For the text-containing cell, return its midpoint in (X, Y) coordinate format. 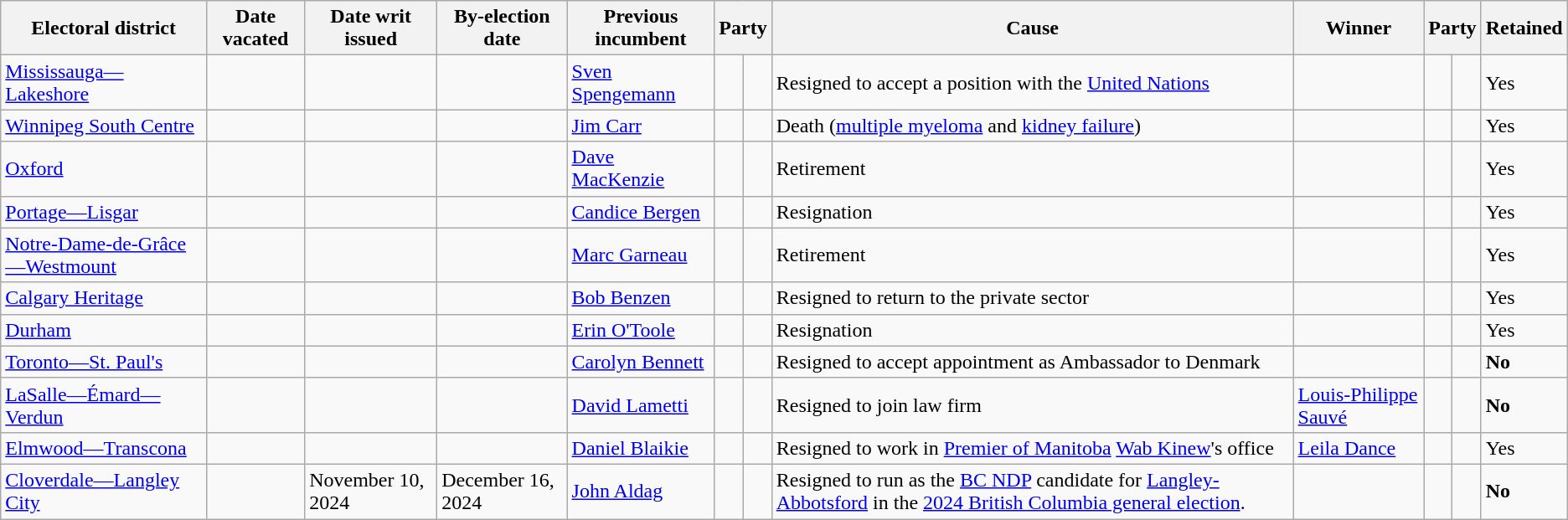
Cause (1032, 28)
Resigned to join law firm (1032, 405)
Cloverdale—Langley City (104, 491)
Resigned to run as the BC NDP candidate for Langley-Abbotsford in the 2024 British Columbia general election. (1032, 491)
David Lametti (641, 405)
Carolyn Bennett (641, 362)
Leila Dance (1359, 448)
Durham (104, 330)
Bob Benzen (641, 298)
Jim Carr (641, 126)
Previous incumbent (641, 28)
John Aldag (641, 491)
Retained (1524, 28)
Marc Garneau (641, 255)
Resigned to accept a position with the United Nations (1032, 82)
Calgary Heritage (104, 298)
Sven Spengemann (641, 82)
Oxford (104, 169)
Mississauga—Lakeshore (104, 82)
Winner (1359, 28)
December 16, 2024 (503, 491)
Erin O'Toole (641, 330)
Resigned to work in Premier of Manitoba Wab Kinew's office (1032, 448)
LaSalle—Émard—Verdun (104, 405)
Notre-Dame-de-Grâce—Westmount (104, 255)
Louis-Philippe Sauvé (1359, 405)
Toronto—St. Paul's (104, 362)
Elmwood—Transcona (104, 448)
Death (multiple myeloma and kidney failure) (1032, 126)
Portage—Lisgar (104, 212)
Daniel Blaikie (641, 448)
Resigned to return to the private sector (1032, 298)
Candice Bergen (641, 212)
Electoral district (104, 28)
Winnipeg South Centre (104, 126)
By-election date (503, 28)
Date vacated (256, 28)
November 10, 2024 (371, 491)
Dave MacKenzie (641, 169)
Resigned to accept appointment as Ambassador to Denmark (1032, 362)
Date writ issued (371, 28)
